Return the [x, y] coordinate for the center point of the cell that contains the specified text.  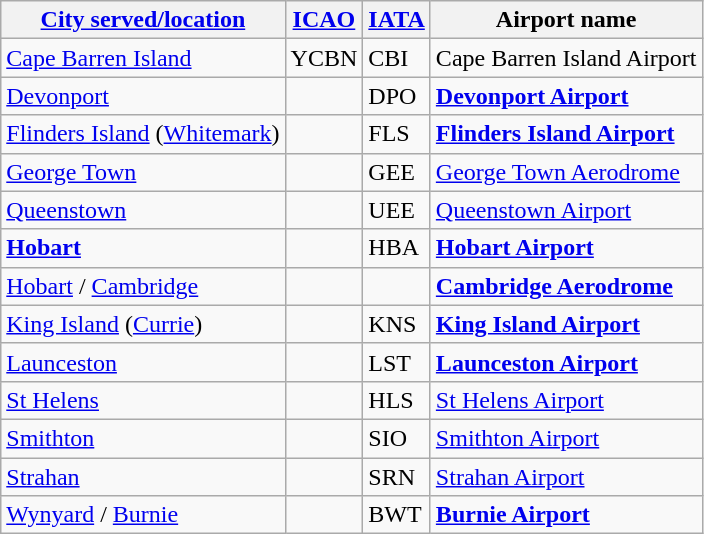
Hobart [143, 248]
Strahan [143, 477]
Cambridge Aerodrome [566, 286]
Queenstown [143, 210]
DPO [397, 96]
Cape Barren Island Airport [566, 58]
Smithton [143, 438]
Devonport Airport [566, 96]
Launceston Airport [566, 362]
IATA [397, 20]
George Town Aerodrome [566, 172]
Queenstown Airport [566, 210]
Strahan Airport [566, 477]
Flinders Island Airport [566, 134]
KNS [397, 324]
CBI [397, 58]
HBA [397, 248]
Cape Barren Island [143, 58]
King Island Airport [566, 324]
HLS [397, 400]
SIO [397, 438]
BWT [397, 515]
Flinders Island (Whitemark) [143, 134]
Wynyard / Burnie [143, 515]
Devonport [143, 96]
St Helens Airport [566, 400]
GEE [397, 172]
SRN [397, 477]
City served/location [143, 20]
King Island (Currie) [143, 324]
St Helens [143, 400]
Burnie Airport [566, 515]
ICAO [324, 20]
Airport name [566, 20]
FLS [397, 134]
Launceston [143, 362]
LST [397, 362]
Hobart / Cambridge [143, 286]
UEE [397, 210]
Smithton Airport [566, 438]
YCBN [324, 58]
George Town [143, 172]
Hobart Airport [566, 248]
